Detect which cell encompasses the target text, then output its [x, y] center coordinate. 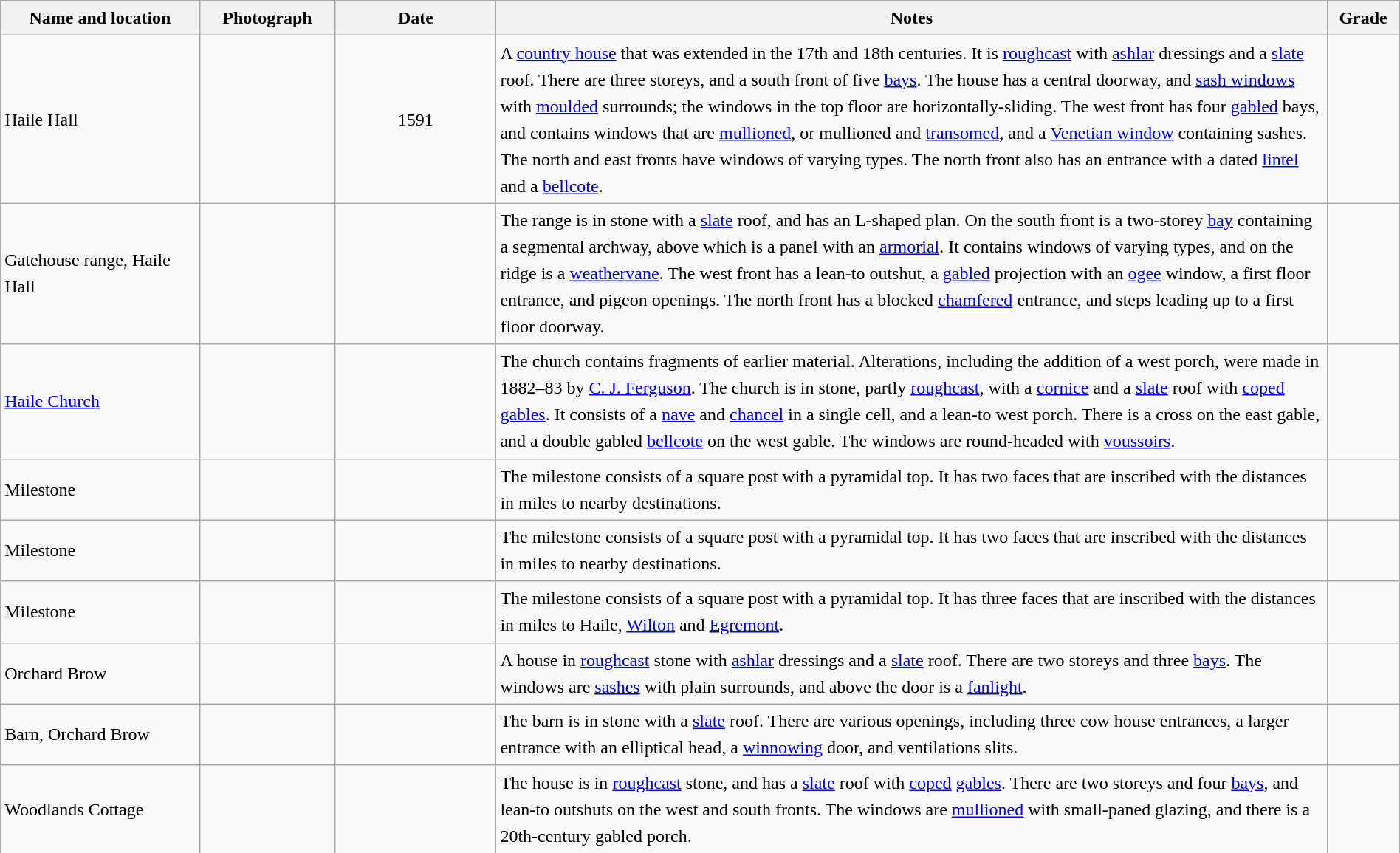
Woodlands Cottage [100, 809]
Orchard Brow [100, 674]
Gatehouse range, Haile Hall [100, 273]
Grade [1363, 18]
Barn, Orchard Brow [100, 734]
Haile Hall [100, 120]
Date [416, 18]
Haile Church [100, 402]
Notes [911, 18]
Photograph [267, 18]
Name and location [100, 18]
1591 [416, 120]
